Scan for the cell matching the given text and deliver its (X, Y) coordinate at center. 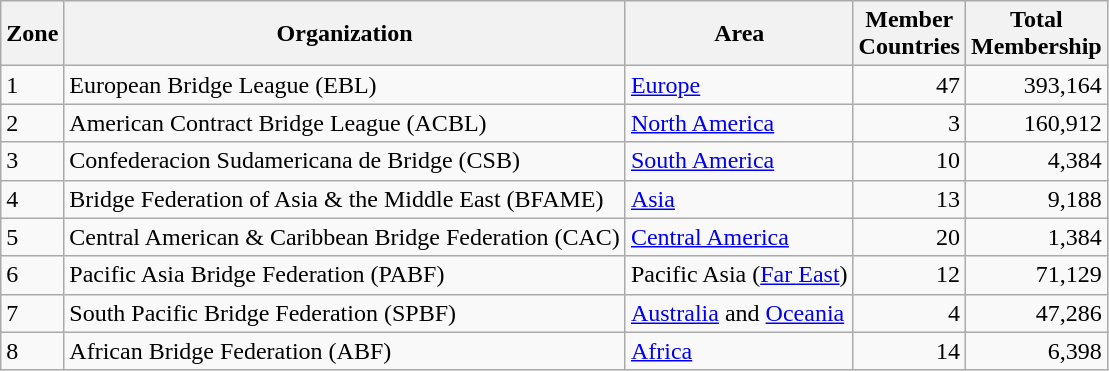
20 (909, 237)
Pacific Asia Bridge Federation (PABF) (345, 275)
2 (32, 123)
South America (739, 161)
African Bridge Federation (ABF) (345, 351)
Central America (739, 237)
8 (32, 351)
TotalMembership (1036, 34)
Confederacion Sudamericana de Bridge (CSB) (345, 161)
Organization (345, 34)
5 (32, 237)
Pacific Asia (Far East) (739, 275)
Area (739, 34)
Zone (32, 34)
Bridge Federation of Asia & the Middle East (BFAME) (345, 199)
71,129 (1036, 275)
13 (909, 199)
6,398 (1036, 351)
Central American & Caribbean Bridge Federation (CAC) (345, 237)
South Pacific Bridge Federation (SPBF) (345, 313)
4,384 (1036, 161)
47,286 (1036, 313)
6 (32, 275)
Australia and Oceania (739, 313)
9,188 (1036, 199)
1 (32, 85)
10 (909, 161)
European Bridge League (EBL) (345, 85)
Africa (739, 351)
12 (909, 275)
7 (32, 313)
North America (739, 123)
47 (909, 85)
MemberCountries (909, 34)
160,912 (1036, 123)
American Contract Bridge League (ACBL) (345, 123)
14 (909, 351)
Asia (739, 199)
393,164 (1036, 85)
1,384 (1036, 237)
Europe (739, 85)
